Provide the (x, y) coordinate of the cell's center where the given text is located.  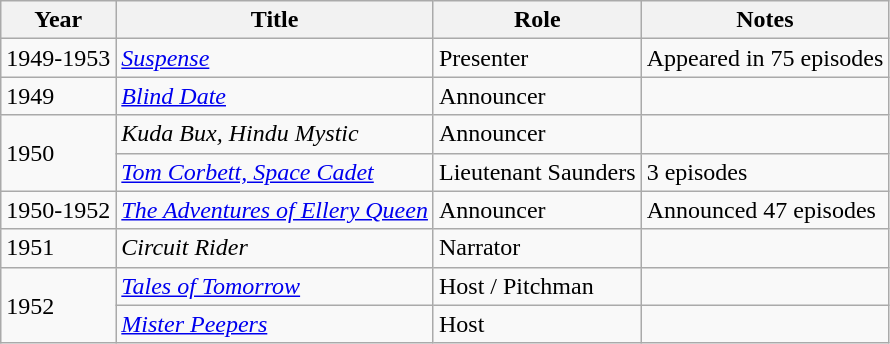
The Adventures of Ellery Queen (275, 210)
Notes (765, 20)
Appeared in 75 episodes (765, 58)
1949-1953 (58, 58)
Mister Peepers (275, 324)
Host / Pitchman (537, 286)
Host (537, 324)
Suspense (275, 58)
1951 (58, 248)
Year (58, 20)
1952 (58, 305)
Tales of Tomorrow (275, 286)
Narrator (537, 248)
1950-1952 (58, 210)
Tom Corbett, Space Cadet (275, 172)
3 episodes (765, 172)
Blind Date (275, 96)
Lieutenant Saunders (537, 172)
Circuit Rider (275, 248)
Announced 47 episodes (765, 210)
Presenter (537, 58)
1949 (58, 96)
Kuda Bux, Hindu Mystic (275, 134)
Title (275, 20)
1950 (58, 153)
Role (537, 20)
